For the text-containing cell, return its midpoint in [x, y] coordinate format. 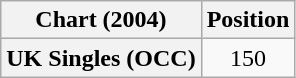
Chart (2004) [101, 20]
Position [248, 20]
150 [248, 58]
UK Singles (OCC) [101, 58]
